Detect which cell encompasses the target text, then output its [X, Y] center coordinate. 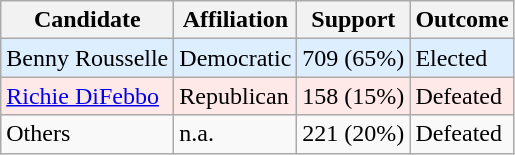
Affiliation [236, 20]
Outcome [462, 20]
Candidate [88, 20]
n.a. [236, 134]
221 (20%) [354, 134]
Elected [462, 58]
709 (65%) [354, 58]
Democratic [236, 58]
Support [354, 20]
Benny Rousselle [88, 58]
Richie DiFebbo [88, 96]
158 (15%) [354, 96]
Republican [236, 96]
Others [88, 134]
